Find where the given text appears and provide that cell's center as [x, y] coordinate. 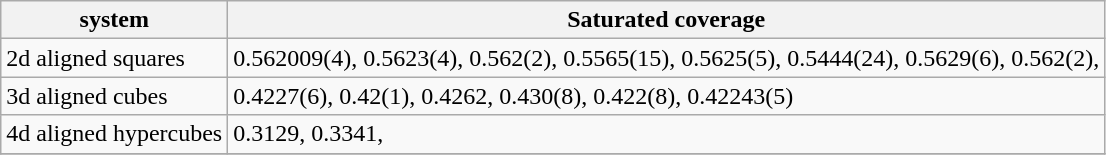
3d aligned cubes [114, 96]
0.3129, 0.3341, [666, 134]
4d aligned hypercubes [114, 134]
0.4227(6), 0.42(1), 0.4262, 0.430(8), 0.422(8), 0.42243(5) [666, 96]
Saturated coverage [666, 20]
system [114, 20]
2d aligned squares [114, 58]
0.562009(4), 0.5623(4), 0.562(2), 0.5565(15), 0.5625(5), 0.5444(24), 0.5629(6), 0.562(2), [666, 58]
